Pinpoint the cell where the given text exists, returning its (X, Y) midpoint coordinate. 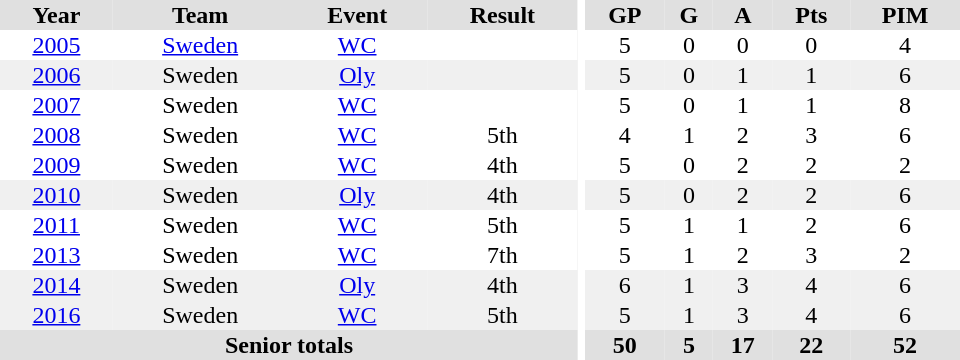
2008 (56, 135)
2014 (56, 285)
PIM (905, 15)
Event (358, 15)
50 (625, 345)
Team (200, 15)
7th (502, 255)
A (743, 15)
17 (743, 345)
Result (502, 15)
2013 (56, 255)
2016 (56, 315)
2009 (56, 165)
2006 (56, 75)
G (689, 15)
Pts (812, 15)
Year (56, 15)
2005 (56, 45)
22 (812, 345)
2010 (56, 195)
2011 (56, 225)
2007 (56, 105)
52 (905, 345)
Senior totals (289, 345)
GP (625, 15)
8 (905, 105)
